Return the (x, y) coordinate for the center point of the cell that contains the specified text.  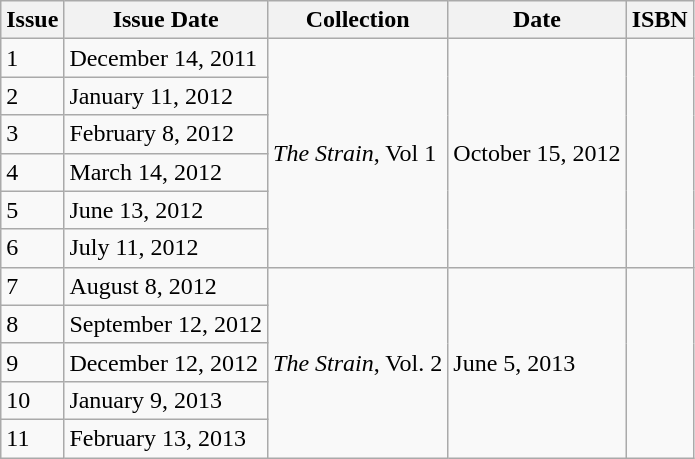
Collection (358, 20)
December 12, 2012 (166, 362)
8 (32, 324)
4 (32, 172)
5 (32, 210)
The Strain, Vol. 2 (358, 362)
11 (32, 438)
July 11, 2012 (166, 248)
7 (32, 286)
June 13, 2012 (166, 210)
The Strain, Vol 1 (358, 153)
6 (32, 248)
February 8, 2012 (166, 134)
February 13, 2013 (166, 438)
March 14, 2012 (166, 172)
December 14, 2011 (166, 58)
2 (32, 96)
Issue Date (166, 20)
August 8, 2012 (166, 286)
October 15, 2012 (537, 153)
Issue (32, 20)
ISBN (660, 20)
June 5, 2013 (537, 362)
3 (32, 134)
1 (32, 58)
January 9, 2013 (166, 400)
9 (32, 362)
September 12, 2012 (166, 324)
January 11, 2012 (166, 96)
Date (537, 20)
10 (32, 400)
